Output the [x, y] coordinate of the center of the cell containing the given text.  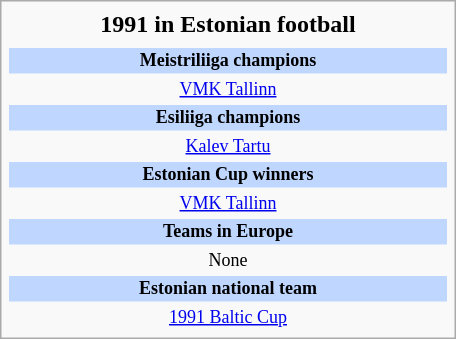
None [228, 261]
Estonian Cup winners [228, 175]
Teams in Europe [228, 232]
Meistriliiga champions [228, 61]
1991 in Estonian football [228, 24]
Kalev Tartu [228, 147]
Esiliiga champions [228, 118]
Estonian national team [228, 289]
1991 Baltic Cup [228, 318]
